Determine the (X, Y) coordinate at the center of the cell enclosing the given text.  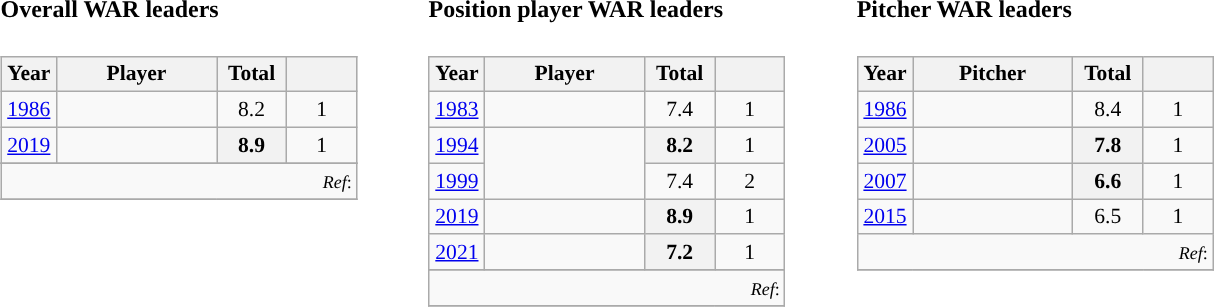
1983 (456, 110)
2007 (884, 181)
2 (750, 181)
6.6 (1108, 181)
2021 (456, 252)
2005 (884, 145)
1994 (456, 145)
7.2 (680, 252)
1999 (456, 181)
6.5 (1108, 217)
Pitcher (993, 74)
2015 (884, 217)
8.4 (1108, 110)
7.8 (1108, 145)
